Find where the given text appears and provide that cell's center as [X, Y] coordinate. 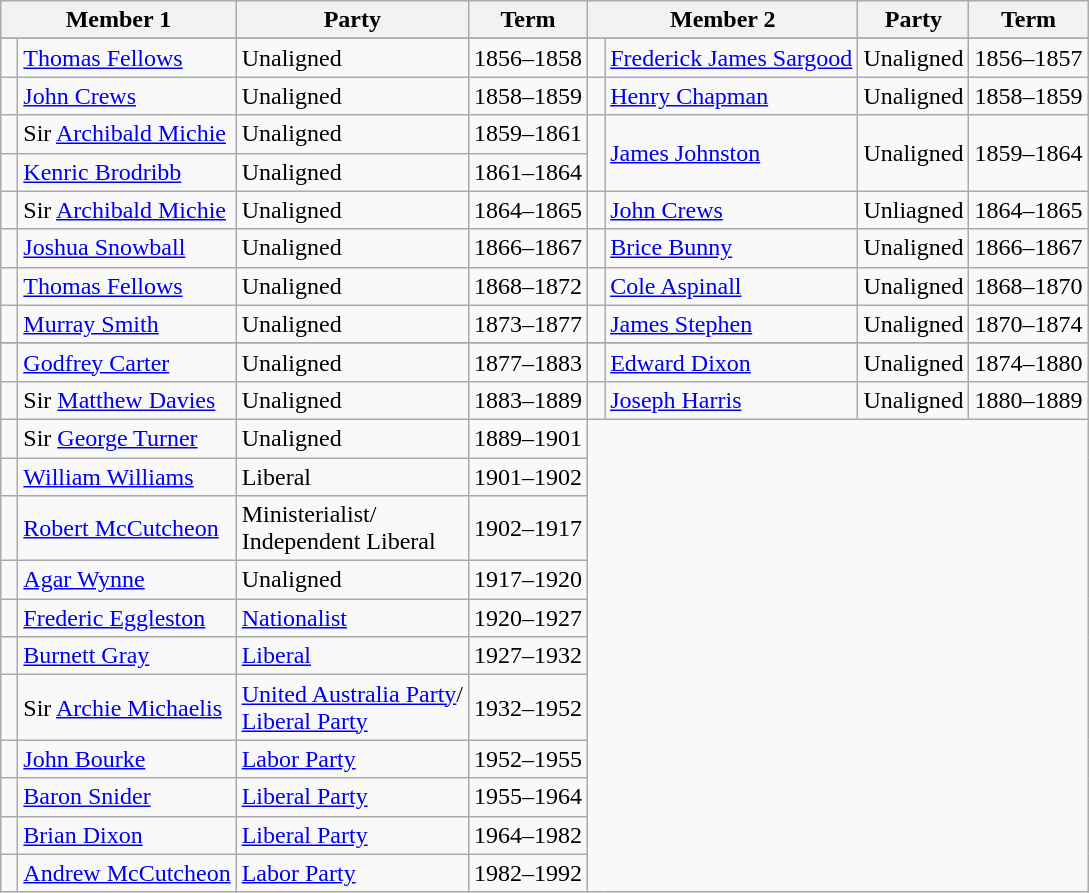
James Johnston [732, 153]
1952–1955 [528, 759]
Brice Bunny [732, 248]
1873–1877 [528, 324]
1859–1861 [528, 134]
1874–1880 [1028, 362]
Joseph Harris [732, 400]
Frederick James Sargood [732, 58]
Kenric Brodribb [127, 172]
William Williams [127, 477]
1927–1932 [528, 656]
Unliagned [914, 210]
Sir George Turner [127, 438]
Cole Aspinall [732, 286]
United Australia Party/Liberal Party [352, 708]
Andrew McCutcheon [127, 873]
1856–1858 [528, 58]
1877–1883 [528, 362]
Member 2 [723, 20]
1868–1872 [528, 286]
1870–1874 [1028, 324]
Burnett Gray [127, 656]
Robert McCutcheon [127, 528]
Murray Smith [127, 324]
1964–1982 [528, 835]
Sir Matthew Davies [127, 400]
1883–1889 [528, 400]
Joshua Snowball [127, 248]
1856–1857 [1028, 58]
1901–1902 [528, 477]
John Bourke [127, 759]
Nationalist [352, 618]
Member 1 [118, 20]
1917–1920 [528, 580]
1861–1864 [528, 172]
1859–1864 [1028, 153]
Edward Dixon [732, 362]
1902–1917 [528, 528]
1920–1927 [528, 618]
Baron Snider [127, 797]
1889–1901 [528, 438]
1932–1952 [528, 708]
James Stephen [732, 324]
Brian Dixon [127, 835]
Agar Wynne [127, 580]
Henry Chapman [732, 96]
1880–1889 [1028, 400]
Frederic Eggleston [127, 618]
1955–1964 [528, 797]
1982–1992 [528, 873]
Ministerialist/Independent Liberal [352, 528]
Sir Archie Michaelis [127, 708]
1868–1870 [1028, 286]
Godfrey Carter [127, 362]
